Determine the (X, Y) coordinate at the center of the cell enclosing the given text.  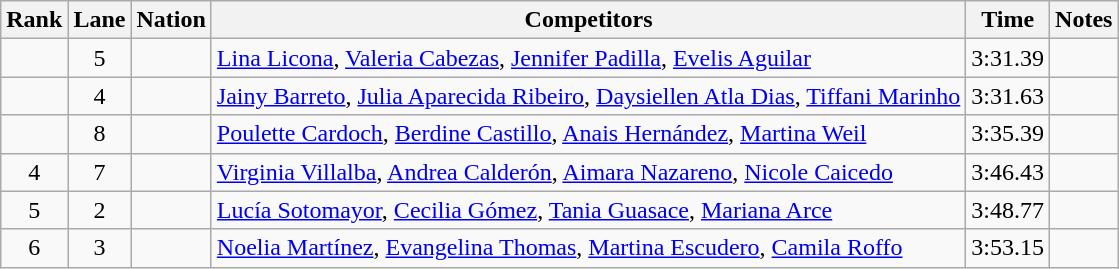
3:53.15 (1008, 248)
Lane (100, 20)
3:46.43 (1008, 172)
Jainy Barreto, Julia Aparecida Ribeiro, Daysiellen Atla Dias, Tiffani Marinho (588, 96)
Lucía Sotomayor, Cecilia Gómez, Tania Guasace, Mariana Arce (588, 210)
3:31.39 (1008, 58)
6 (34, 248)
Nation (171, 20)
3:35.39 (1008, 134)
Virginia Villalba, Andrea Calderón, Aimara Nazareno, Nicole Caicedo (588, 172)
Competitors (588, 20)
Noelia Martínez, Evangelina Thomas, Martina Escudero, Camila Roffo (588, 248)
Rank (34, 20)
3 (100, 248)
Poulette Cardoch, Berdine Castillo, Anais Hernández, Martina Weil (588, 134)
7 (100, 172)
Time (1008, 20)
Notes (1084, 20)
8 (100, 134)
2 (100, 210)
3:48.77 (1008, 210)
3:31.63 (1008, 96)
Lina Licona, Valeria Cabezas, Jennifer Padilla, Evelis Aguilar (588, 58)
